Return [X, Y] of the center of cell containing provided text 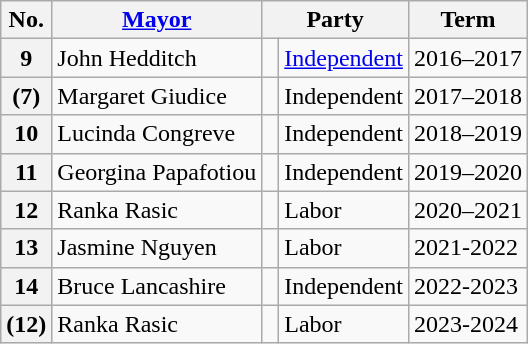
Jasmine Nguyen [157, 248]
12 [26, 210]
No. [26, 20]
2016–2017 [468, 58]
2020–2021 [468, 210]
2019–2020 [468, 172]
9 [26, 58]
11 [26, 172]
Georgina Papafotiou [157, 172]
2017–2018 [468, 96]
Term [468, 20]
Party [336, 20]
2021-2022 [468, 248]
13 [26, 248]
John Hedditch [157, 58]
(7) [26, 96]
Lucinda Congreve [157, 134]
Mayor [157, 20]
(12) [26, 324]
14 [26, 286]
Margaret Giudice [157, 96]
2022-2023 [468, 286]
2018–2019 [468, 134]
2023-2024 [468, 324]
10 [26, 134]
Bruce Lancashire [157, 286]
